Detect which cell encompasses the target text, then output its (X, Y) center coordinate. 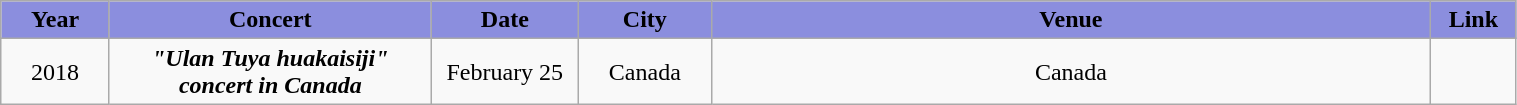
"Ulan Tuya huakaisiji" concert in Canada (270, 72)
2018 (56, 72)
Venue (1071, 20)
City (644, 20)
Concert (270, 20)
Link (1474, 20)
Year (56, 20)
Date (504, 20)
February 25 (504, 72)
